Detect which cell encompasses the target text, then output its (X, Y) center coordinate. 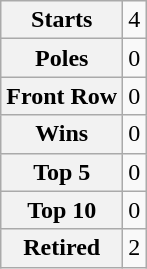
Poles (62, 58)
Top 5 (62, 172)
4 (134, 20)
2 (134, 248)
Front Row (62, 96)
Top 10 (62, 210)
Wins (62, 134)
Starts (62, 20)
Retired (62, 248)
